Output the [x, y] coordinate of the center of the cell containing the given text.  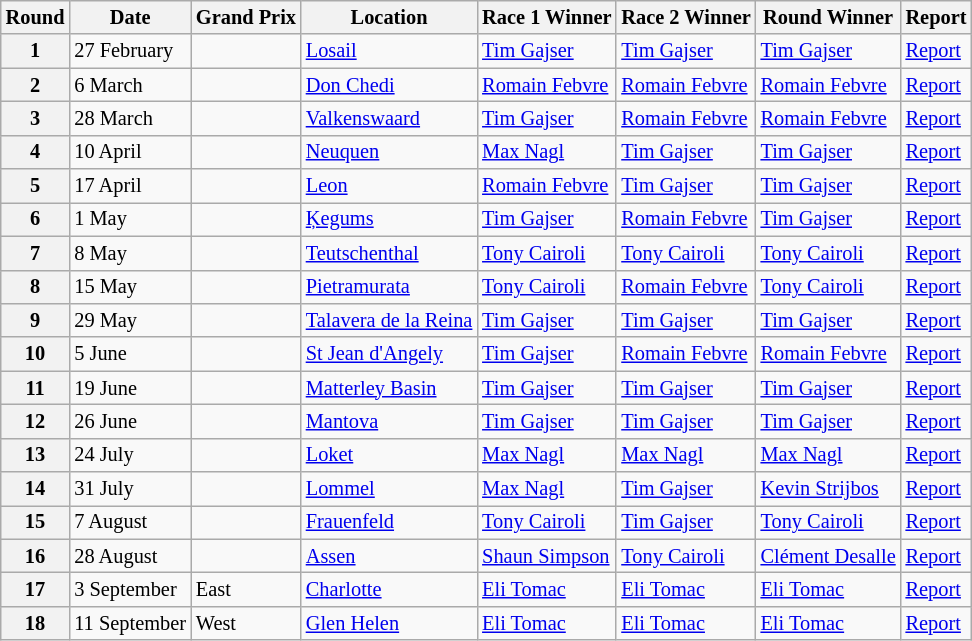
8 May [130, 253]
15 [36, 522]
Mantova [389, 421]
Don Chedi [389, 85]
Location [389, 17]
Losail [389, 51]
4 [36, 152]
14 [36, 489]
Glen Helen [389, 623]
2 [36, 85]
28 August [130, 556]
Teutschenthal [389, 253]
Leon [389, 186]
7 [36, 253]
26 June [130, 421]
Frauenfeld [389, 522]
6 March [130, 85]
28 March [130, 118]
Round Winner [828, 17]
10 April [130, 152]
Talavera de la Reina [389, 320]
Valkenswaard [389, 118]
16 [36, 556]
East [246, 589]
Neuquen [389, 152]
Pietramurata [389, 287]
31 July [130, 489]
24 July [130, 455]
Clément Desalle [828, 556]
Shaun Simpson [546, 556]
Loket [389, 455]
3 [36, 118]
Lommel [389, 489]
Race 2 Winner [686, 17]
Race 1 Winner [546, 17]
11 [36, 388]
8 [36, 287]
1 May [130, 219]
27 February [130, 51]
12 [36, 421]
Round [36, 17]
17 April [130, 186]
15 May [130, 287]
Matterley Basin [389, 388]
5 [36, 186]
19 June [130, 388]
10 [36, 354]
11 September [130, 623]
6 [36, 219]
5 June [130, 354]
Assen [389, 556]
Date [130, 17]
Ķegums [389, 219]
3 September [130, 589]
West [246, 623]
Kevin Strijbos [828, 489]
13 [36, 455]
7 August [130, 522]
17 [36, 589]
1 [36, 51]
9 [36, 320]
29 May [130, 320]
Grand Prix [246, 17]
St Jean d'Angely [389, 354]
18 [36, 623]
Charlotte [389, 589]
